Detect which cell encompasses the target text, then output its (X, Y) center coordinate. 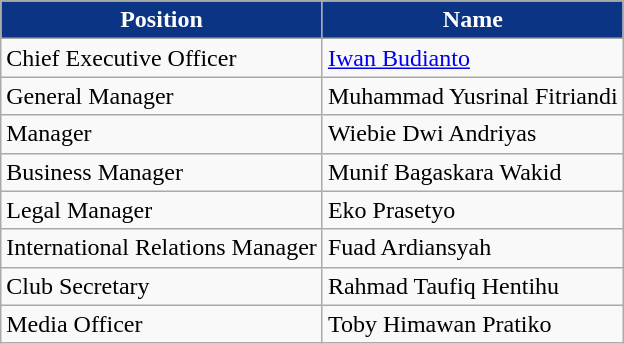
Muhammad Yusrinal Fitriandi (472, 96)
General Manager (162, 96)
Position (162, 20)
Fuad Ardiansyah (472, 248)
Club Secretary (162, 286)
Eko Prasetyo (472, 210)
Legal Manager (162, 210)
Iwan Budianto (472, 58)
Chief Executive Officer (162, 58)
Media Officer (162, 324)
Toby Himawan Pratiko (472, 324)
Wiebie Dwi Andriyas (472, 134)
Munif Bagaskara Wakid (472, 172)
Business Manager (162, 172)
International Relations Manager (162, 248)
Manager (162, 134)
Name (472, 20)
Rahmad Taufiq Hentihu (472, 286)
